Find where the given text appears and provide that cell's center as (X, Y) coordinate. 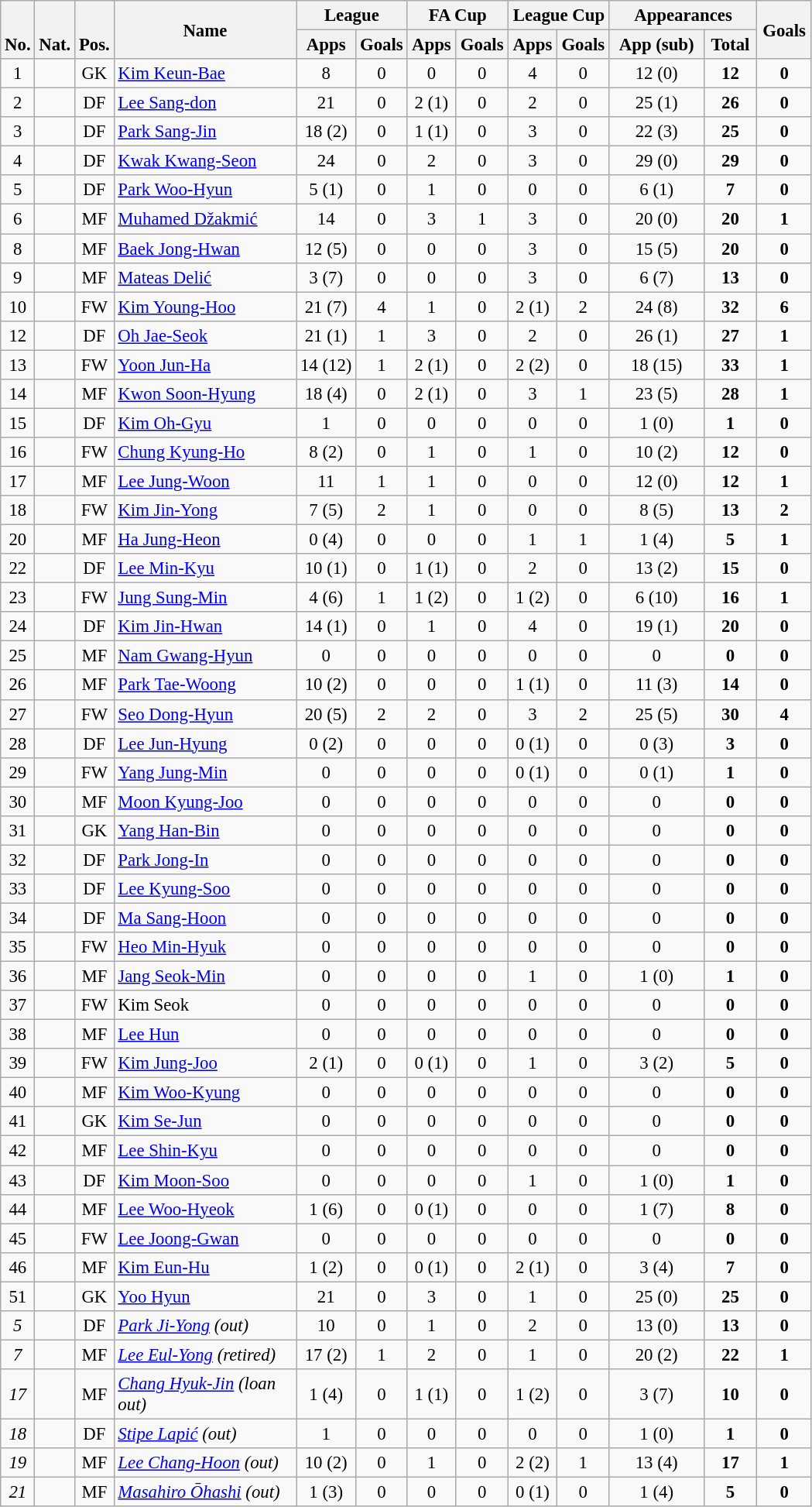
3 (2) (656, 1063)
8 (2) (327, 452)
Baek Jong-Hwan (205, 249)
Seo Dong-Hyun (205, 714)
Lee Eul-Yong (retired) (205, 1354)
8 (5) (656, 510)
18 (2) (327, 132)
Nat. (55, 29)
25 (5) (656, 714)
Chung Kyung-Ho (205, 452)
23 (18, 598)
26 (1) (656, 335)
Yoo Hyun (205, 1296)
34 (18, 918)
7 (5) (327, 510)
12 (5) (327, 249)
Kim Keun-Bae (205, 74)
44 (18, 1209)
Kim Jin-Hwan (205, 626)
Park Tae-Woong (205, 685)
Pos. (94, 29)
Masahiro Ōhashi (out) (205, 1492)
Kwak Kwang-Seon (205, 161)
Kim Woo-Kyung (205, 1093)
Kwon Soon-Hyung (205, 394)
Kim Oh-Gyu (205, 423)
51 (18, 1296)
Lee Joong-Gwan (205, 1238)
League Cup (559, 15)
Lee Jung-Woon (205, 481)
22 (3) (656, 132)
1 (6) (327, 1209)
20 (2) (656, 1354)
13 (2) (656, 568)
Total (731, 45)
11 (327, 481)
15 (5) (656, 249)
League (351, 15)
Lee Shin-Kyu (205, 1151)
Park Jong-In (205, 860)
Heo Min-Hyuk (205, 947)
4 (6) (327, 598)
14 (12) (327, 365)
Mateas Delić (205, 277)
36 (18, 977)
18 (4) (327, 394)
Lee Kyung-Soo (205, 889)
Nam Gwang-Hyun (205, 656)
18 (15) (656, 365)
Lee Min-Kyu (205, 568)
Kim Seok (205, 1005)
25 (0) (656, 1296)
Name (205, 29)
41 (18, 1122)
43 (18, 1180)
17 (2) (327, 1354)
Yoon Jun-Ha (205, 365)
46 (18, 1267)
38 (18, 1035)
20 (5) (327, 714)
1 (7) (656, 1209)
24 (8) (656, 307)
Kim Moon-Soo (205, 1180)
6 (10) (656, 598)
6 (1) (656, 190)
Kim Jin-Yong (205, 510)
31 (18, 831)
Yang Jung-Min (205, 772)
19 (18, 1463)
9 (18, 277)
0 (4) (327, 540)
10 (1) (327, 568)
0 (2) (327, 743)
6 (7) (656, 277)
1 (3) (327, 1492)
29 (0) (656, 161)
21 (1) (327, 335)
13 (4) (656, 1463)
25 (1) (656, 103)
No. (18, 29)
Chang Hyuk-Jin (loan out) (205, 1394)
20 (0) (656, 219)
Park Sang-Jin (205, 132)
Yang Han-Bin (205, 831)
11 (3) (656, 685)
Appearances (683, 15)
5 (1) (327, 190)
Lee Hun (205, 1035)
Kim Eun-Hu (205, 1267)
37 (18, 1005)
14 (1) (327, 626)
Lee Woo-Hyeok (205, 1209)
Lee Sang-don (205, 103)
Park Ji-Yong (out) (205, 1326)
Ha Jung-Heon (205, 540)
39 (18, 1063)
19 (1) (656, 626)
Stipe Lapić (out) (205, 1433)
App (sub) (656, 45)
35 (18, 947)
Jang Seok-Min (205, 977)
Kim Young-Hoo (205, 307)
Kim Jung-Joo (205, 1063)
Kim Se-Jun (205, 1122)
23 (5) (656, 394)
42 (18, 1151)
Lee Jun-Hyung (205, 743)
Jung Sung-Min (205, 598)
3 (4) (656, 1267)
13 (0) (656, 1326)
Park Woo-Hyun (205, 190)
0 (3) (656, 743)
FA Cup (458, 15)
Lee Chang-Hoon (out) (205, 1463)
Ma Sang-Hoon (205, 918)
21 (7) (327, 307)
Muhamed Džakmić (205, 219)
Moon Kyung-Joo (205, 802)
Oh Jae-Seok (205, 335)
45 (18, 1238)
40 (18, 1093)
